Find where the given text appears and provide that cell's center as (X, Y) coordinate. 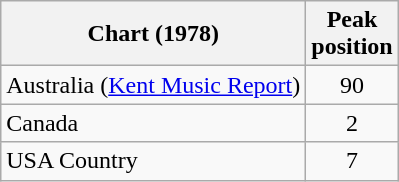
Australia (Kent Music Report) (154, 85)
90 (352, 85)
Peakposition (352, 34)
7 (352, 161)
Chart (1978) (154, 34)
2 (352, 123)
USA Country (154, 161)
Canada (154, 123)
